Provide the [x, y] coordinate of the cell's center where the given text is located.  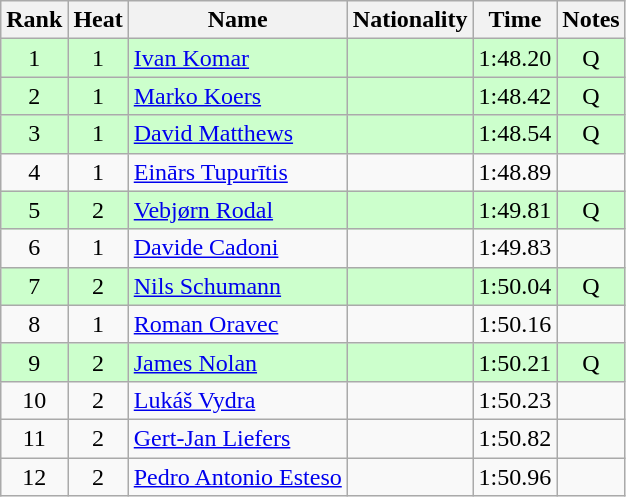
1:50.23 [515, 400]
7 [34, 286]
Rank [34, 20]
Einārs Tupurītis [238, 172]
1:48.89 [515, 172]
Marko Koers [238, 96]
1:50.16 [515, 324]
3 [34, 134]
1:48.54 [515, 134]
Nils Schumann [238, 286]
Name [238, 20]
David Matthews [238, 134]
9 [34, 362]
Gert-Jan Liefers [238, 438]
Davide Cadoni [238, 248]
Ivan Komar [238, 58]
4 [34, 172]
Pedro Antonio Esteso [238, 477]
1:50.96 [515, 477]
Nationality [410, 20]
Heat [98, 20]
1:48.20 [515, 58]
1:49.81 [515, 210]
8 [34, 324]
5 [34, 210]
1:50.82 [515, 438]
Time [515, 20]
10 [34, 400]
1:50.21 [515, 362]
1:49.83 [515, 248]
1:48.42 [515, 96]
12 [34, 477]
Roman Oravec [238, 324]
11 [34, 438]
Notes [591, 20]
6 [34, 248]
Lukáš Vydra [238, 400]
Vebjørn Rodal [238, 210]
1:50.04 [515, 286]
James Nolan [238, 362]
